Provide the [X, Y] coordinate of the cell's center where the given text is located.  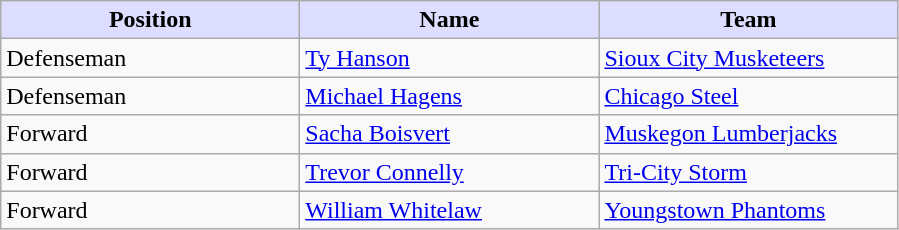
Trevor Connelly [450, 172]
Position [150, 20]
Tri-City Storm [748, 172]
Team [748, 20]
Sioux City Musketeers [748, 58]
Sacha Boisvert [450, 134]
Chicago Steel [748, 96]
Muskegon Lumberjacks [748, 134]
Name [450, 20]
Michael Hagens [450, 96]
Youngstown Phantoms [748, 210]
William Whitelaw [450, 210]
Ty Hanson [450, 58]
